Search for the cell housing the specified text and yield its (x, y) center coordinate. 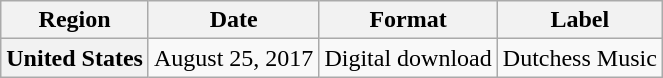
August 25, 2017 (233, 58)
United States (75, 58)
Digital download (408, 58)
Format (408, 20)
Label (580, 20)
Dutchess Music (580, 58)
Date (233, 20)
Region (75, 20)
